For the text-containing cell, return its midpoint in [x, y] coordinate format. 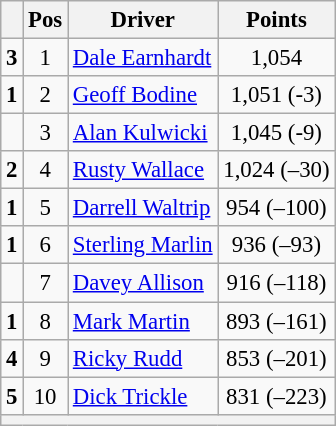
954 (–100) [276, 208]
Dick Trickle [143, 396]
6 [46, 245]
Dale Earnhardt [143, 58]
1,054 [276, 58]
Davey Allison [143, 283]
10 [46, 396]
Ricky Rudd [143, 358]
1,024 (–30) [276, 170]
893 (–161) [276, 321]
1,051 (-3) [276, 95]
Darrell Waltrip [143, 208]
Points [276, 20]
Pos [46, 20]
916 (–118) [276, 283]
Rusty Wallace [143, 170]
831 (–223) [276, 396]
8 [46, 321]
7 [46, 283]
853 (–201) [276, 358]
Sterling Marlin [143, 245]
936 (–93) [276, 245]
Mark Martin [143, 321]
9 [46, 358]
Alan Kulwicki [143, 133]
Geoff Bodine [143, 95]
1,045 (-9) [276, 133]
Driver [143, 20]
